Capture the cell that displays the provided text and extract its [x, y] central coordinate. 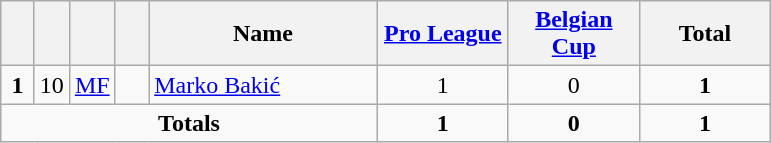
MF [92, 85]
Name [264, 34]
Pro League [442, 34]
Belgian Cup [574, 34]
Totals [189, 123]
10 [52, 85]
Total [704, 34]
Marko Bakić [264, 85]
